Return (X, Y) of the center of cell containing provided text 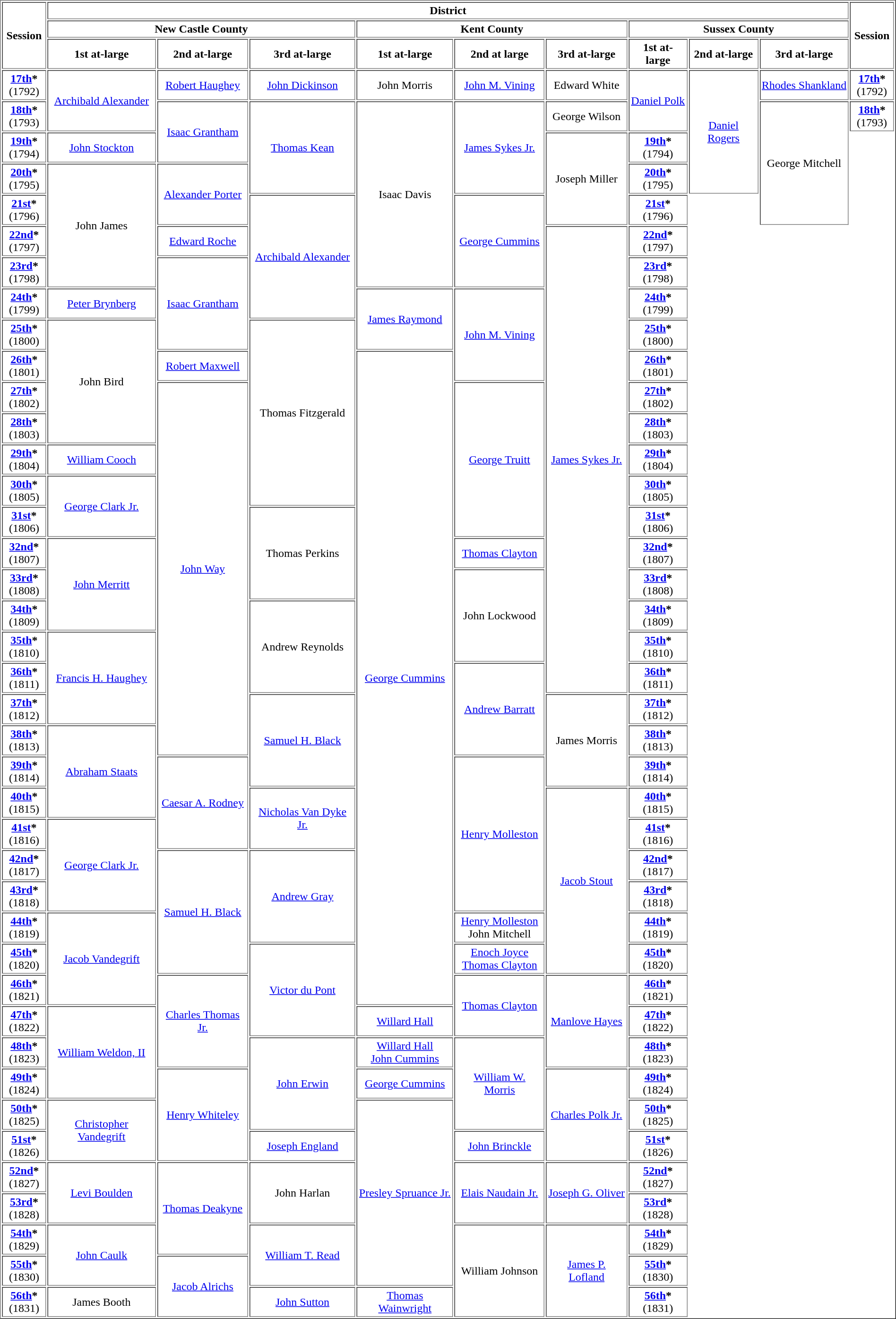
Willard Hall (405, 1021)
2nd at large (500, 54)
Thomas Kean (302, 148)
George Truitt (500, 460)
Thomas Perkins (302, 553)
William Weldon, II (101, 1052)
Sussex County (738, 29)
Edward Roche (202, 241)
Thomas Deakyne (202, 1208)
Manlove Hayes (586, 1021)
Victor du Pont (302, 990)
William Cooch (101, 460)
Robert Haughey (202, 85)
Andrew Reynolds (302, 647)
Alexander Porter (202, 194)
Nicholas Van Dyke Jr. (302, 818)
Francis H. Haughey (101, 678)
John James (101, 225)
John Merritt (101, 584)
Willard HallJohn Cummins (405, 1052)
John Stockton (101, 148)
Edward White (586, 85)
New Castle County (201, 29)
James Raymond (405, 319)
William T. Read (302, 1255)
Christopher Vandegrift (101, 1130)
Charles Thomas Jr. (202, 1021)
John Lockwood (500, 616)
George Wilson (586, 116)
John Harlan (302, 1192)
Thomas Wainwright (405, 1302)
Isaac Davis (405, 194)
Joseph England (302, 1146)
Joseph Miller (586, 179)
Caesar A. Rodney (202, 803)
Kent County (492, 29)
Peter Brynberg (101, 304)
James P. Lofland (586, 1271)
Rhodes Shankland (804, 85)
Henry Whiteley (202, 1115)
Thomas Fitzgerald (302, 412)
William W. Morris (500, 1084)
Daniel Rogers (723, 131)
John Morris (405, 85)
John Sutton (302, 1302)
Joseph G. Oliver (586, 1192)
Robert Maxwell (202, 366)
Henry Molleston (500, 834)
Daniel Polk (658, 100)
Jacob Alrichs (202, 1286)
Jacob Stout (586, 880)
William Johnson (500, 1271)
John Way (202, 568)
John Erwin (302, 1084)
John Brinckle (500, 1146)
John Caulk (101, 1255)
Enoch JoyceThomas Clayton (500, 959)
Presley Spruance Jr. (405, 1192)
Elais Naudain Jr. (500, 1192)
Andrew Barratt (500, 709)
Jacob Vandegrift (101, 959)
John Bird (101, 381)
Henry MollestonJohn Mitchell (500, 928)
Charles Polk Jr. (586, 1115)
John Dickinson (302, 85)
James Booth (101, 1302)
Abraham Staats (101, 772)
Andrew Gray (302, 896)
James Morris (586, 740)
Levi Boulden (101, 1192)
George Mitchell (804, 163)
District (448, 10)
